Return the (X, Y) coordinate for the center point of the cell that contains the specified text.  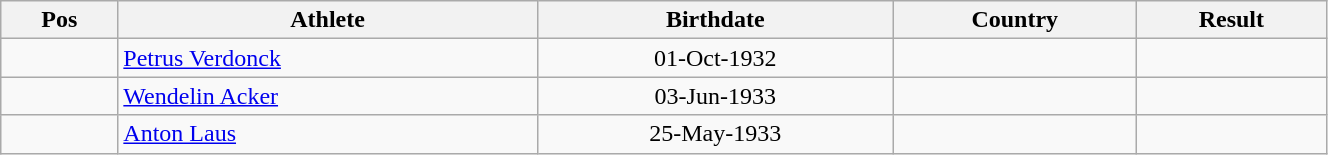
03-Jun-1933 (715, 96)
Wendelin Acker (328, 96)
Anton Laus (328, 134)
01-Oct-1932 (715, 58)
Petrus Verdonck (328, 58)
Birthdate (715, 20)
Country (1014, 20)
25-May-1933 (715, 134)
Result (1231, 20)
Pos (60, 20)
Athlete (328, 20)
